Output the [x, y] coordinate of the center of the cell containing the given text.  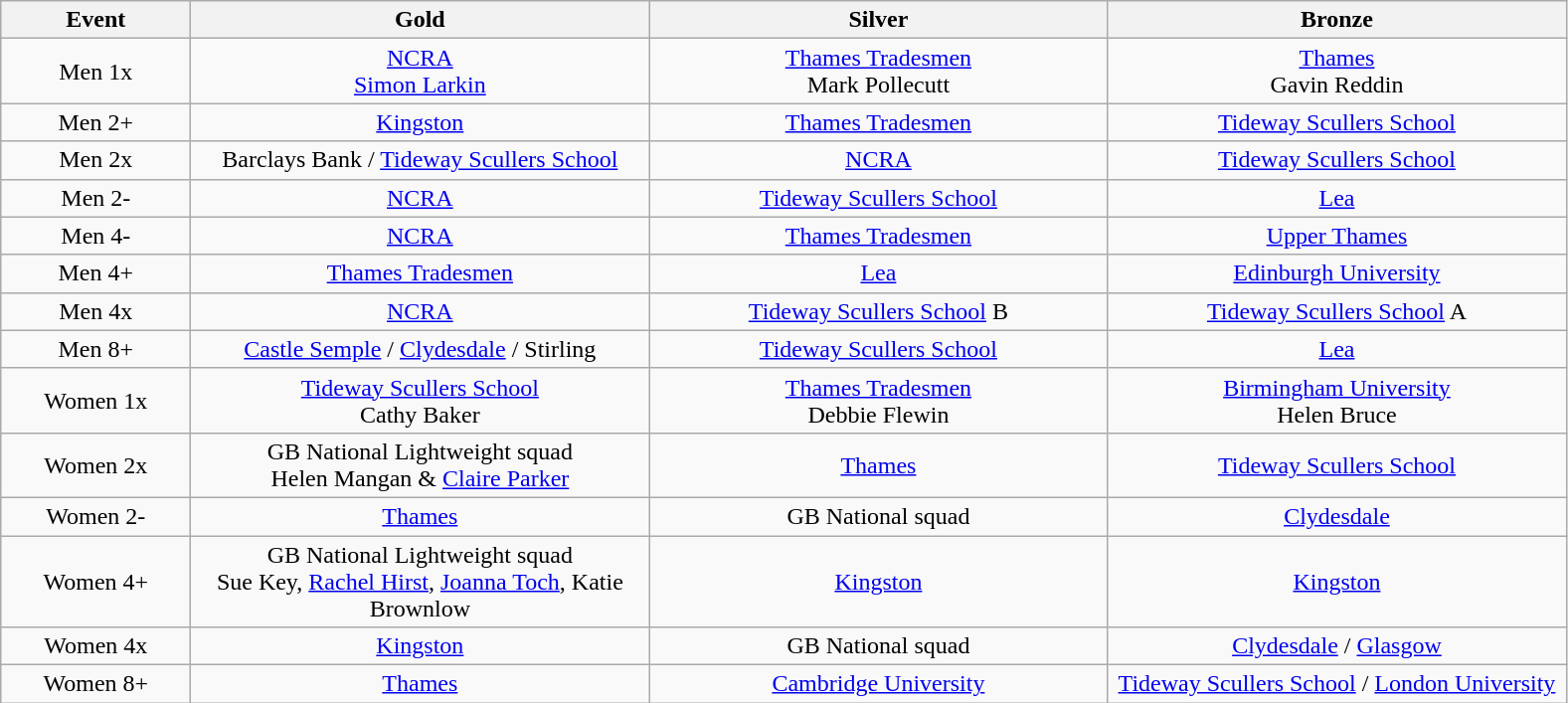
Men 4+ [95, 273]
Men 4- [95, 236]
NCRASimon Larkin [420, 72]
Birmingham UniversityHelen Bruce [1336, 400]
Edinburgh University [1336, 273]
Cambridge University [879, 684]
Barclays Bank / Tideway Scullers School [420, 160]
Bronze [1336, 20]
Clydesdale [1336, 516]
Tideway Scullers School / London University [1336, 684]
Castle Semple / Clydesdale / Stirling [420, 349]
Tideway Scullers SchoolCathy Baker [420, 400]
GB National Lightweight squadHelen Mangan & Claire Parker [420, 465]
Tideway Scullers School A [1336, 311]
Tideway Scullers School B [879, 311]
Men 2+ [95, 122]
GB National Lightweight squadSue Key, Rachel Hirst, Joanna Toch, Katie Brownlow [420, 581]
ThamesGavin Reddin [1336, 72]
Men 8+ [95, 349]
Men 2x [95, 160]
Thames TradesmenMark Pollecutt [879, 72]
Thames TradesmenDebbie Flewin [879, 400]
Gold [420, 20]
Women 8+ [95, 684]
Men 4x [95, 311]
Men 2- [95, 198]
Event [95, 20]
Silver [879, 20]
Women 4x [95, 646]
Clydesdale / Glasgow [1336, 646]
Upper Thames [1336, 236]
Women 2x [95, 465]
Women 4+ [95, 581]
Men 1x [95, 72]
Women 1x [95, 400]
Women 2- [95, 516]
